Search for the cell housing the specified text and yield its (X, Y) center coordinate. 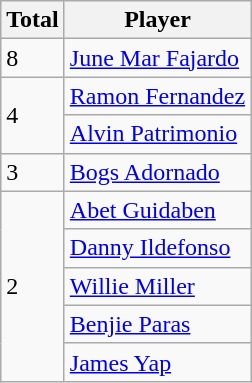
Danny Ildefonso (157, 248)
Ramon Fernandez (157, 96)
June Mar Fajardo (157, 58)
James Yap (157, 362)
Alvin Patrimonio (157, 134)
8 (33, 58)
2 (33, 286)
4 (33, 115)
Bogs Adornado (157, 172)
Willie Miller (157, 286)
Total (33, 20)
Benjie Paras (157, 324)
Player (157, 20)
3 (33, 172)
Abet Guidaben (157, 210)
